Return the [x, y] coordinate for the center point of the cell that contains the specified text.  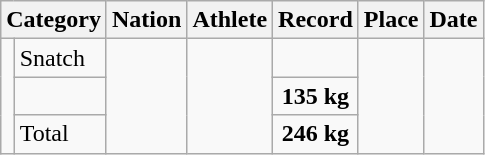
Snatch [60, 58]
246 kg [316, 134]
Category [54, 20]
Athlete [230, 20]
135 kg [316, 96]
Place [391, 20]
Date [454, 20]
Record [316, 20]
Total [60, 134]
Nation [146, 20]
